Provide the (X, Y) coordinate of the cell's center where the given text is located.  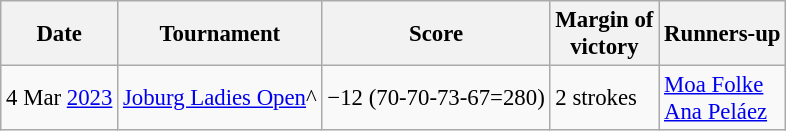
−12 (70-70-73-67=280) (436, 98)
Date (60, 34)
4 Mar 2023 (60, 98)
2 strokes (604, 98)
Runners-up (722, 34)
Joburg Ladies Open^ (220, 98)
Score (436, 34)
Moa Folke Ana Peláez (722, 98)
Margin ofvictory (604, 34)
Tournament (220, 34)
